Search for the cell housing the specified text and yield its (X, Y) center coordinate. 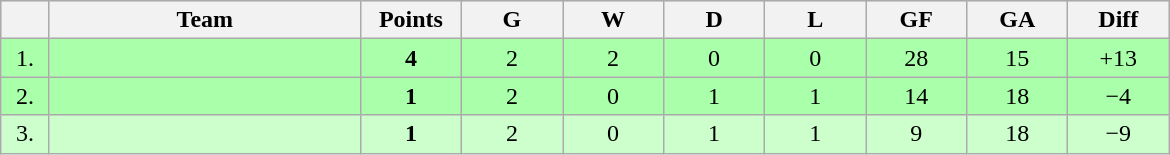
3. (26, 134)
2. (26, 96)
9 (916, 134)
−9 (1118, 134)
L (816, 20)
D (714, 20)
15 (1018, 58)
Diff (1118, 20)
Points (410, 20)
GF (916, 20)
28 (916, 58)
G (512, 20)
1. (26, 58)
−4 (1118, 96)
14 (916, 96)
W (612, 20)
4 (410, 58)
Team (204, 20)
+13 (1118, 58)
GA (1018, 20)
